Return [X, Y] of the center of cell containing provided text 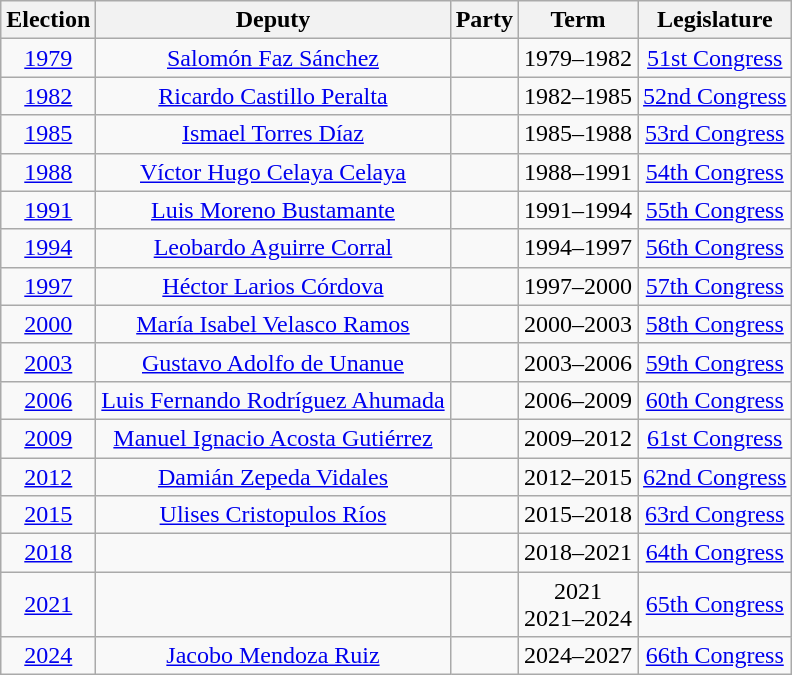
1988–1991 [578, 172]
1991 [48, 210]
2024 [48, 656]
1979 [48, 58]
1985–1988 [578, 134]
Víctor Hugo Celaya Celaya [273, 172]
2000–2003 [578, 324]
2009–2012 [578, 438]
2003 [48, 362]
58th Congress [715, 324]
Jacobo Mendoza Ruiz [273, 656]
2000 [48, 324]
Salomón Faz Sánchez [273, 58]
Ricardo Castillo Peralta [273, 96]
2021 [48, 604]
52nd Congress [715, 96]
2003–2006 [578, 362]
65th Congress [715, 604]
1982–1985 [578, 96]
2006–2009 [578, 400]
62nd Congress [715, 477]
55th Congress [715, 210]
Manuel Ignacio Acosta Gutiérrez [273, 438]
Ulises Cristopulos Ríos [273, 515]
57th Congress [715, 286]
1982 [48, 96]
Party [484, 20]
54th Congress [715, 172]
2012–2015 [578, 477]
1997 [48, 286]
2018–2021 [578, 553]
59th Congress [715, 362]
1994–1997 [578, 248]
66th Congress [715, 656]
53rd Congress [715, 134]
1979–1982 [578, 58]
64th Congress [715, 553]
Luis Moreno Bustamante [273, 210]
51st Congress [715, 58]
2015 [48, 515]
2006 [48, 400]
63rd Congress [715, 515]
Damián Zepeda Vidales [273, 477]
María Isabel Velasco Ramos [273, 324]
Gustavo Adolfo de Unanue [273, 362]
61st Congress [715, 438]
Term [578, 20]
60th Congress [715, 400]
Héctor Larios Córdova [273, 286]
Deputy [273, 20]
1985 [48, 134]
2018 [48, 553]
Election [48, 20]
Legislature [715, 20]
1997–2000 [578, 286]
Ismael Torres Díaz [273, 134]
20212021–2024 [578, 604]
56th Congress [715, 248]
Leobardo Aguirre Corral [273, 248]
1988 [48, 172]
2024–2027 [578, 656]
1994 [48, 248]
1991–1994 [578, 210]
2015–2018 [578, 515]
2009 [48, 438]
Luis Fernando Rodríguez Ahumada [273, 400]
2012 [48, 477]
